For the text-containing cell, return its midpoint in (x, y) coordinate format. 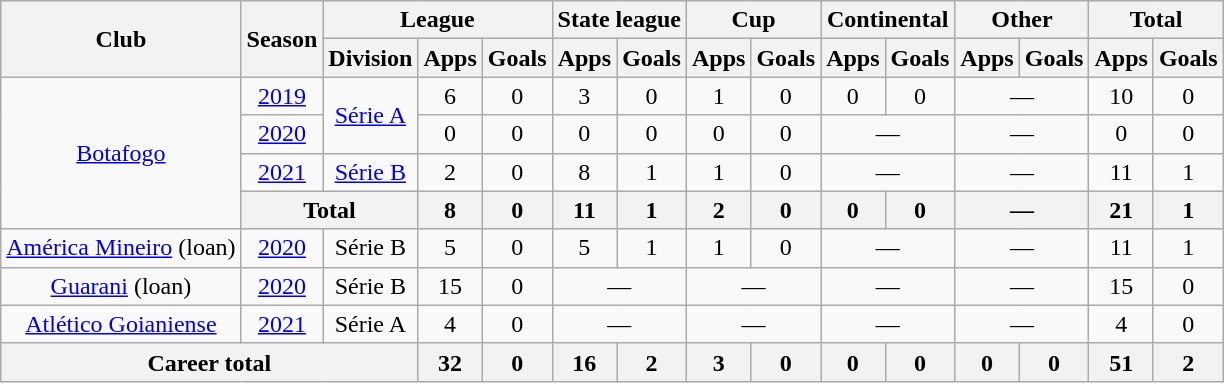
Botafogo (121, 153)
2019 (282, 96)
Continental (888, 20)
32 (450, 362)
10 (1121, 96)
6 (450, 96)
Season (282, 39)
Other (1022, 20)
Guarani (loan) (121, 286)
Career total (210, 362)
América Mineiro (loan) (121, 248)
16 (584, 362)
Cup (753, 20)
Division (370, 58)
League (438, 20)
51 (1121, 362)
State league (619, 20)
Club (121, 39)
21 (1121, 210)
Atlético Goianiense (121, 324)
